Capture the cell that displays the provided text and extract its (X, Y) central coordinate. 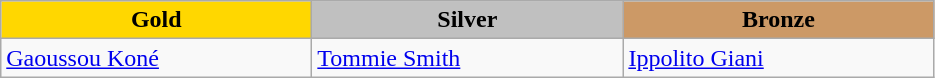
Gaoussou Koné (156, 58)
Ippolito Giani (778, 58)
Silver (468, 20)
Bronze (778, 20)
Gold (156, 20)
Tommie Smith (468, 58)
